Scan for the cell matching the given text and deliver its [X, Y] coordinate at center. 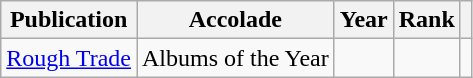
Publication [69, 20]
Accolade [235, 20]
Rough Trade [69, 58]
Year [364, 20]
Albums of the Year [235, 58]
Rank [426, 20]
